Provide the [x, y] coordinate of the cell's center where the given text is located.  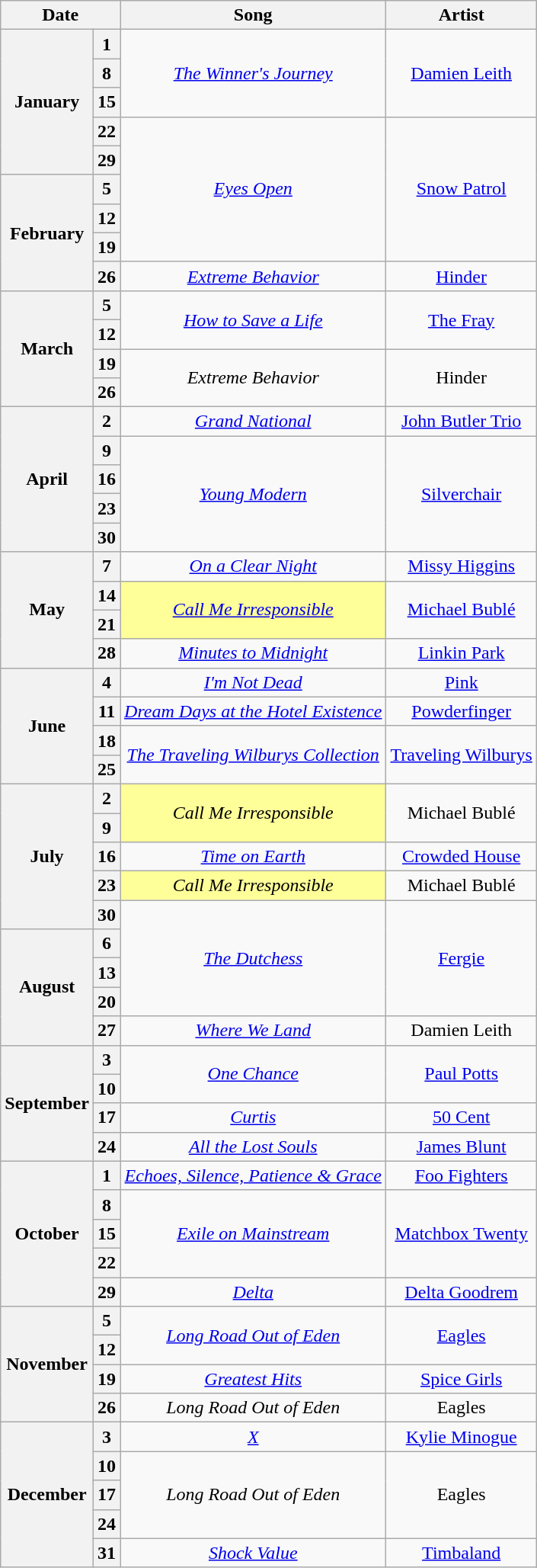
On a Clear Night [253, 566]
March [47, 348]
50 Cent [462, 1117]
Powderfinger [462, 711]
The Fray [462, 319]
January [47, 102]
20 [107, 1002]
Dream Days at the Hotel Existence [253, 711]
21 [107, 624]
27 [107, 1031]
6 [107, 944]
October [47, 1233]
All the Lost Souls [253, 1146]
Date [61, 15]
December [47, 1495]
Matchbox Twenty [462, 1233]
X [253, 1437]
June [47, 726]
Minutes to Midnight [253, 653]
Missy Higgins [462, 566]
Song [253, 15]
25 [107, 769]
September [47, 1103]
The Winner's Journey [253, 73]
Young Modern [253, 494]
Traveling Wilburys [462, 755]
Curtis [253, 1117]
Pink [462, 682]
18 [107, 740]
November [47, 1364]
Echoes, Silence, Patience & Grace [253, 1175]
11 [107, 711]
John Butler Trio [462, 422]
Exile on Mainstream [253, 1233]
Linkin Park [462, 653]
Grand National [253, 422]
4 [107, 682]
I'm Not Dead [253, 682]
Spice Girls [462, 1379]
April [47, 479]
Foo Fighters [462, 1175]
How to Save a Life [253, 319]
Fergie [462, 958]
Delta [253, 1292]
Kylie Minogue [462, 1437]
James Blunt [462, 1146]
Delta Goodrem [462, 1292]
31 [107, 1553]
The Traveling Wilburys Collection [253, 755]
February [47, 232]
Artist [462, 15]
7 [107, 566]
Eyes Open [253, 189]
August [47, 987]
Time on Earth [253, 857]
Paul Potts [462, 1074]
Greatest Hits [253, 1379]
One Chance [253, 1074]
May [47, 610]
13 [107, 973]
Silverchair [462, 494]
Shock Value [253, 1553]
28 [107, 653]
The Dutchess [253, 958]
Crowded House [462, 857]
14 [107, 595]
Snow Patrol [462, 189]
Timbaland [462, 1553]
Where We Land [253, 1031]
July [47, 856]
